Find where the given text appears and provide that cell's center as (X, Y) coordinate. 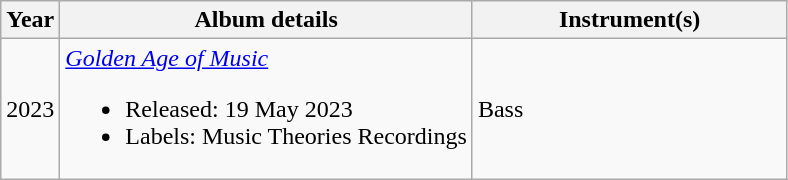
Album details (266, 20)
2023 (30, 109)
Bass (629, 109)
Year (30, 20)
Instrument(s) (629, 20)
Golden Age of MusicReleased: 19 May 2023Labels: Music Theories Recordings (266, 109)
